Pinpoint the cell where the given text exists, returning its [x, y] midpoint coordinate. 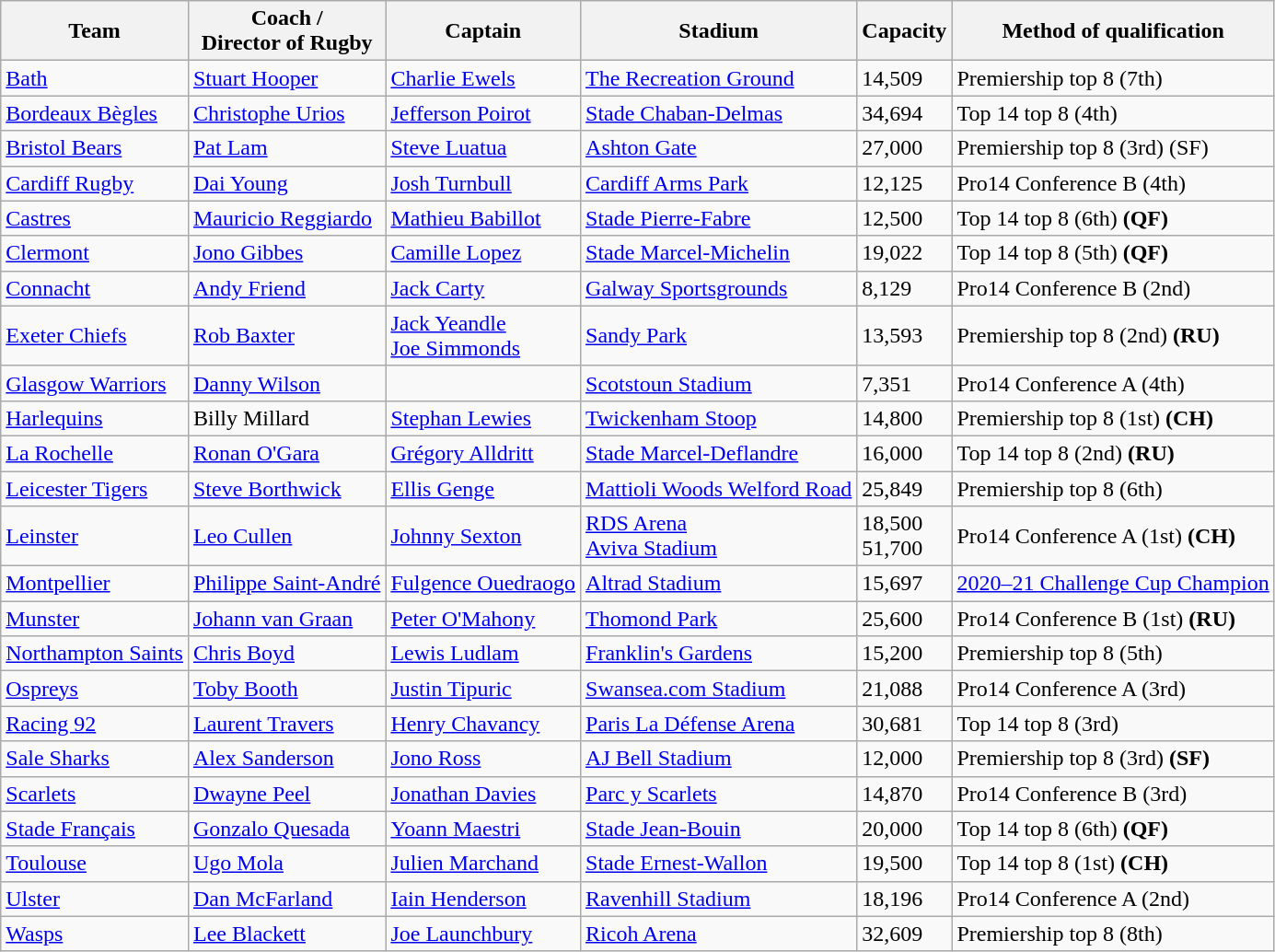
Scotstoun Stadium [719, 383]
2020–21 Challenge Cup Champion [1113, 584]
Thomond Park [719, 619]
Top 14 top 8 (5th) (QF) [1113, 253]
Top 14 top 8 (1st) (CH) [1113, 864]
Mathieu Babillot [483, 218]
Sandy Park [719, 335]
Glasgow Warriors [95, 383]
Jefferson Poirot [483, 113]
Stadium [719, 31]
Top 14 top 8 (3rd) [1113, 724]
Stade Ernest-Wallon [719, 864]
Leo Cullen [286, 536]
Ravenhill Stadium [719, 899]
Team [95, 31]
Castres [95, 218]
Pro14 Conference A (4th) [1113, 383]
Dai Young [286, 183]
14,800 [904, 418]
Pro14 Conference B (4th) [1113, 183]
Yoann Maestri [483, 829]
Stephan Lewies [483, 418]
Lewis Ludlam [483, 654]
Harlequins [95, 418]
RDS ArenaAviva Stadium [719, 536]
Christophe Urios [286, 113]
Ronan O'Gara [286, 453]
Bristol Bears [95, 148]
Stade Français [95, 829]
Bordeaux Bègles [95, 113]
AJ Bell Stadium [719, 759]
20,000 [904, 829]
27,000 [904, 148]
Premiership top 8 (8th) [1113, 934]
Camille Lopez [483, 253]
Pro14 Conference A (3rd) [1113, 689]
Johnny Sexton [483, 536]
Justin Tipuric [483, 689]
Dan McFarland [286, 899]
Pro14 Conference A (1st) (CH) [1113, 536]
Josh Turnbull [483, 183]
Peter O'Mahony [483, 619]
Munster [95, 619]
Joe Launchbury [483, 934]
Ashton Gate [719, 148]
Danny Wilson [286, 383]
Jono Ross [483, 759]
Ricoh Arena [719, 934]
Jono Gibbes [286, 253]
Julien Marchand [483, 864]
15,697 [904, 584]
Connacht [95, 288]
The Recreation Ground [719, 78]
19,022 [904, 253]
Top 14 top 8 (4th) [1113, 113]
Pat Lam [286, 148]
Toulouse [95, 864]
Scarlets [95, 794]
Premiership top 8 (6th) [1113, 489]
Sale Sharks [95, 759]
Stade Marcel-Deflandre [719, 453]
Coach /Director of Rugby [286, 31]
Swansea.com Stadium [719, 689]
La Rochelle [95, 453]
Wasps [95, 934]
19,500 [904, 864]
32,609 [904, 934]
Racing 92 [95, 724]
Steve Borthwick [286, 489]
15,200 [904, 654]
Ulster [95, 899]
Rob Baxter [286, 335]
Paris La Défense Arena [719, 724]
Chris Boyd [286, 654]
Toby Booth [286, 689]
Lee Blackett [286, 934]
Pro14 Conference A (2nd) [1113, 899]
Parc y Scarlets [719, 794]
Captain [483, 31]
Premiership top 8 (7th) [1113, 78]
Grégory Alldritt [483, 453]
Stade Chaban-Delmas [719, 113]
7,351 [904, 383]
Exeter Chiefs [95, 335]
Capacity [904, 31]
18,196 [904, 899]
Premiership top 8 (2nd) (RU) [1113, 335]
14,870 [904, 794]
Jonathan Davies [483, 794]
14,509 [904, 78]
Bath [95, 78]
Ospreys [95, 689]
Fulgence Ouedraogo [483, 584]
Twickenham Stoop [719, 418]
Mattioli Woods Welford Road [719, 489]
12,125 [904, 183]
Premiership top 8 (1st) (CH) [1113, 418]
8,129 [904, 288]
25,600 [904, 619]
Henry Chavancy [483, 724]
Andy Friend [286, 288]
Galway Sportsgrounds [719, 288]
Leicester Tigers [95, 489]
Pro14 Conference B (3rd) [1113, 794]
Philippe Saint-André [286, 584]
Mauricio Reggiardo [286, 218]
Leinster [95, 536]
34,694 [904, 113]
Premiership top 8 (5th) [1113, 654]
12,500 [904, 218]
Stade Pierre-Fabre [719, 218]
Clermont [95, 253]
13,593 [904, 335]
Steve Luatua [483, 148]
Montpellier [95, 584]
Ugo Mola [286, 864]
Jack Carty [483, 288]
Jack Yeandle Joe Simmonds [483, 335]
Northampton Saints [95, 654]
Alex Sanderson [286, 759]
21,088 [904, 689]
12,000 [904, 759]
Johann van Graan [286, 619]
Laurent Travers [286, 724]
Iain Henderson [483, 899]
Charlie Ewels [483, 78]
Stade Marcel-Michelin [719, 253]
Cardiff Arms Park [719, 183]
18,50051,700 [904, 536]
Franklin's Gardens [719, 654]
25,849 [904, 489]
Altrad Stadium [719, 584]
Pro14 Conference B (1st) (RU) [1113, 619]
16,000 [904, 453]
30,681 [904, 724]
Top 14 top 8 (2nd) (RU) [1113, 453]
Stade Jean-Bouin [719, 829]
Stuart Hooper [286, 78]
Gonzalo Quesada [286, 829]
Method of qualification [1113, 31]
Dwayne Peel [286, 794]
Cardiff Rugby [95, 183]
Pro14 Conference B (2nd) [1113, 288]
Billy Millard [286, 418]
Ellis Genge [483, 489]
